Extract the (X, Y) coordinate from the center of the cell holding the provided text.  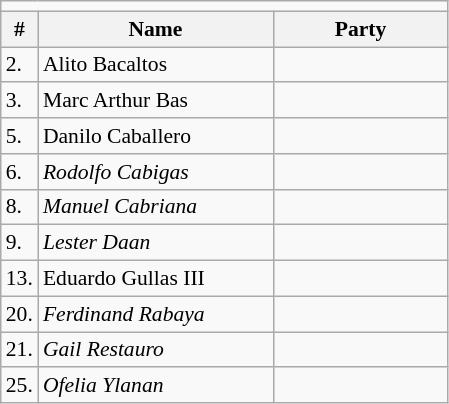
Lester Daan (156, 243)
Ofelia Ylanan (156, 386)
Rodolfo Cabigas (156, 172)
Eduardo Gullas III (156, 279)
13. (20, 279)
20. (20, 314)
Marc Arthur Bas (156, 101)
Ferdinand Rabaya (156, 314)
Manuel Cabriana (156, 207)
2. (20, 65)
Alito Bacaltos (156, 65)
3. (20, 101)
21. (20, 350)
Danilo Caballero (156, 136)
Name (156, 29)
25. (20, 386)
5. (20, 136)
# (20, 29)
8. (20, 207)
6. (20, 172)
9. (20, 243)
Party (360, 29)
Gail Restauro (156, 350)
